Detect which cell encompasses the target text, then output its [x, y] center coordinate. 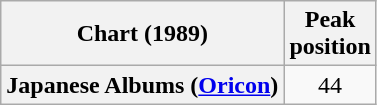
44 [330, 85]
Peak position [330, 34]
Japanese Albums (Oricon) [142, 85]
Chart (1989) [142, 34]
